Pinpoint the cell where the given text exists, returning its (X, Y) midpoint coordinate. 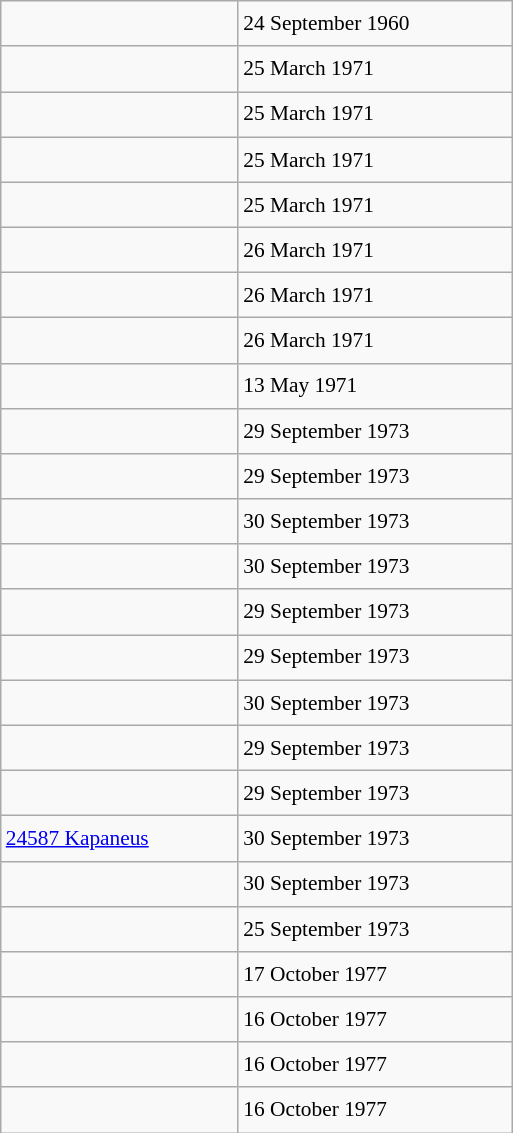
17 October 1977 (375, 974)
13 May 1971 (375, 386)
24 September 1960 (375, 24)
24587 Kapaneus (120, 838)
25 September 1973 (375, 928)
